Locate the cell with the specified text and output its [X, Y] center coordinate. 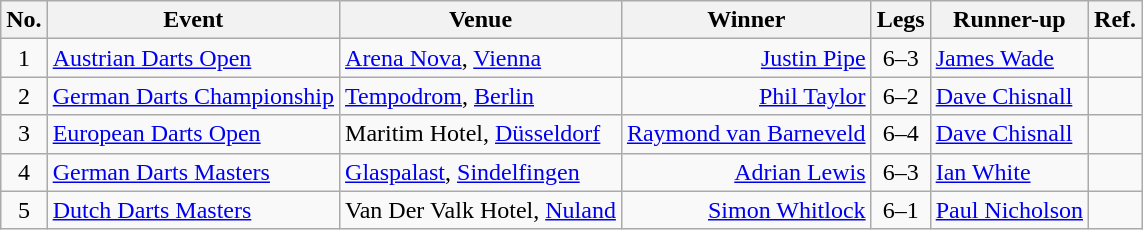
Raymond van Barneveld [746, 134]
6–2 [900, 96]
Winner [746, 20]
Runner-up [1009, 20]
6–1 [900, 210]
5 [24, 210]
Legs [900, 20]
Van Der Valk Hotel, Nuland [481, 210]
No. [24, 20]
Tempodrom, Berlin [481, 96]
Event [193, 20]
3 [24, 134]
Adrian Lewis [746, 172]
Maritim Hotel, Düsseldorf [481, 134]
Phil Taylor [746, 96]
German Darts Championship [193, 96]
Justin Pipe [746, 58]
Venue [481, 20]
James Wade [1009, 58]
Austrian Darts Open [193, 58]
Ref. [1116, 20]
German Darts Masters [193, 172]
1 [24, 58]
European Darts Open [193, 134]
Dutch Darts Masters [193, 210]
Glaspalast, Sindelfingen [481, 172]
Ian White [1009, 172]
Paul Nicholson [1009, 210]
Arena Nova, Vienna [481, 58]
4 [24, 172]
Simon Whitlock [746, 210]
2 [24, 96]
6–4 [900, 134]
